Find where the given text appears and provide that cell's center as [x, y] coordinate. 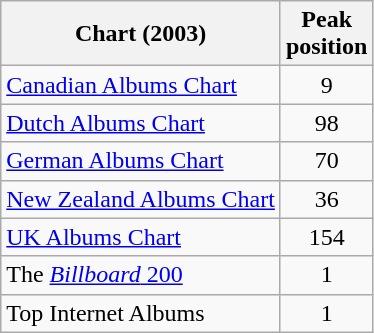
Top Internet Albums [141, 313]
UK Albums Chart [141, 237]
German Albums Chart [141, 161]
70 [326, 161]
98 [326, 123]
New Zealand Albums Chart [141, 199]
Canadian Albums Chart [141, 85]
154 [326, 237]
The Billboard 200 [141, 275]
Chart (2003) [141, 34]
Dutch Albums Chart [141, 123]
9 [326, 85]
36 [326, 199]
Peakposition [326, 34]
